Find where the given text appears and provide that cell's center as [x, y] coordinate. 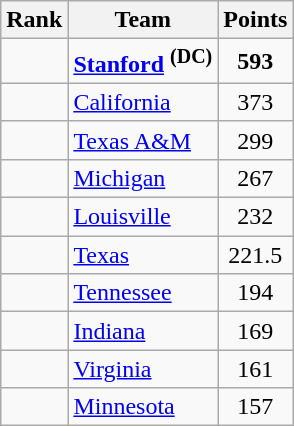
232 [256, 217]
Team [143, 20]
267 [256, 178]
221.5 [256, 255]
Minnesota [143, 407]
California [143, 102]
161 [256, 369]
Michigan [143, 178]
373 [256, 102]
Points [256, 20]
Indiana [143, 331]
Tennessee [143, 293]
194 [256, 293]
299 [256, 140]
157 [256, 407]
Virginia [143, 369]
169 [256, 331]
Texas [143, 255]
593 [256, 62]
Louisville [143, 217]
Rank [34, 20]
Stanford (DC) [143, 62]
Texas A&M [143, 140]
